Find where the given text appears and provide that cell's center as [X, Y] coordinate. 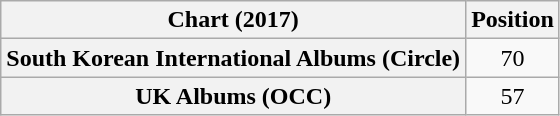
South Korean International Albums (Circle) [234, 58]
Position [513, 20]
57 [513, 96]
70 [513, 58]
Chart (2017) [234, 20]
UK Albums (OCC) [234, 96]
